Return [x, y] of the center of cell containing provided text 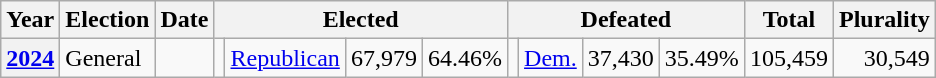
General [108, 58]
Election [108, 20]
Year [30, 20]
35.49% [702, 58]
Date [184, 20]
Total [788, 20]
67,979 [384, 58]
64.46% [464, 58]
2024 [30, 58]
Defeated [626, 20]
Republican [285, 58]
30,549 [884, 58]
Elected [361, 20]
37,430 [620, 58]
105,459 [788, 58]
Dem. [551, 58]
Plurality [884, 20]
